Provide the (x, y) coordinate of the cell's center where the given text is located.  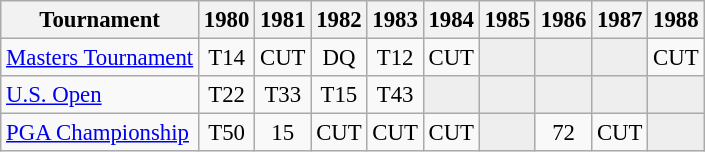
1982 (339, 20)
DQ (339, 58)
T43 (395, 95)
T50 (227, 133)
1987 (620, 20)
1984 (451, 20)
T33 (283, 95)
T22 (227, 95)
1981 (283, 20)
1986 (563, 20)
15 (283, 133)
T14 (227, 58)
72 (563, 133)
Tournament (100, 20)
Masters Tournament (100, 58)
T12 (395, 58)
1983 (395, 20)
U.S. Open (100, 95)
1988 (676, 20)
PGA Championship (100, 133)
1980 (227, 20)
1985 (507, 20)
T15 (339, 95)
